Return [X, Y] of the center of cell containing provided text 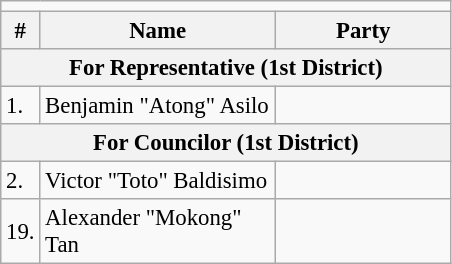
# [20, 31]
2. [20, 181]
Victor "Toto" Baldisimo [158, 181]
For Councilor (1st District) [226, 143]
Benjamin "Atong" Asilo [158, 106]
Party [363, 31]
Name [158, 31]
1. [20, 106]
For Representative (1st District) [226, 68]
